Find where the given text appears and provide that cell's center as (x, y) coordinate. 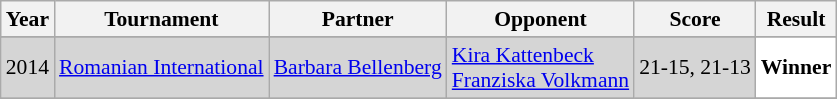
Romanian International (162, 68)
Winner (796, 68)
Result (796, 19)
21-15, 21-13 (695, 68)
Barbara Bellenberg (358, 68)
Opponent (540, 19)
Tournament (162, 19)
Partner (358, 19)
Year (28, 19)
Score (695, 19)
2014 (28, 68)
Kira Kattenbeck Franziska Volkmann (540, 68)
